Detect which cell encompasses the target text, then output its (x, y) center coordinate. 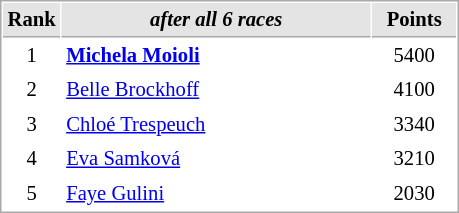
after all 6 races (216, 20)
Chloé Trespeuch (216, 124)
Faye Gulini (216, 194)
Eva Samková (216, 158)
Rank (32, 20)
3340 (414, 124)
3 (32, 124)
Points (414, 20)
5 (32, 194)
Belle Brockhoff (216, 90)
3210 (414, 158)
4 (32, 158)
Michela Moioli (216, 56)
1 (32, 56)
2030 (414, 194)
5400 (414, 56)
2 (32, 90)
4100 (414, 90)
